Pinpoint the cell where the given text exists, returning its [x, y] midpoint coordinate. 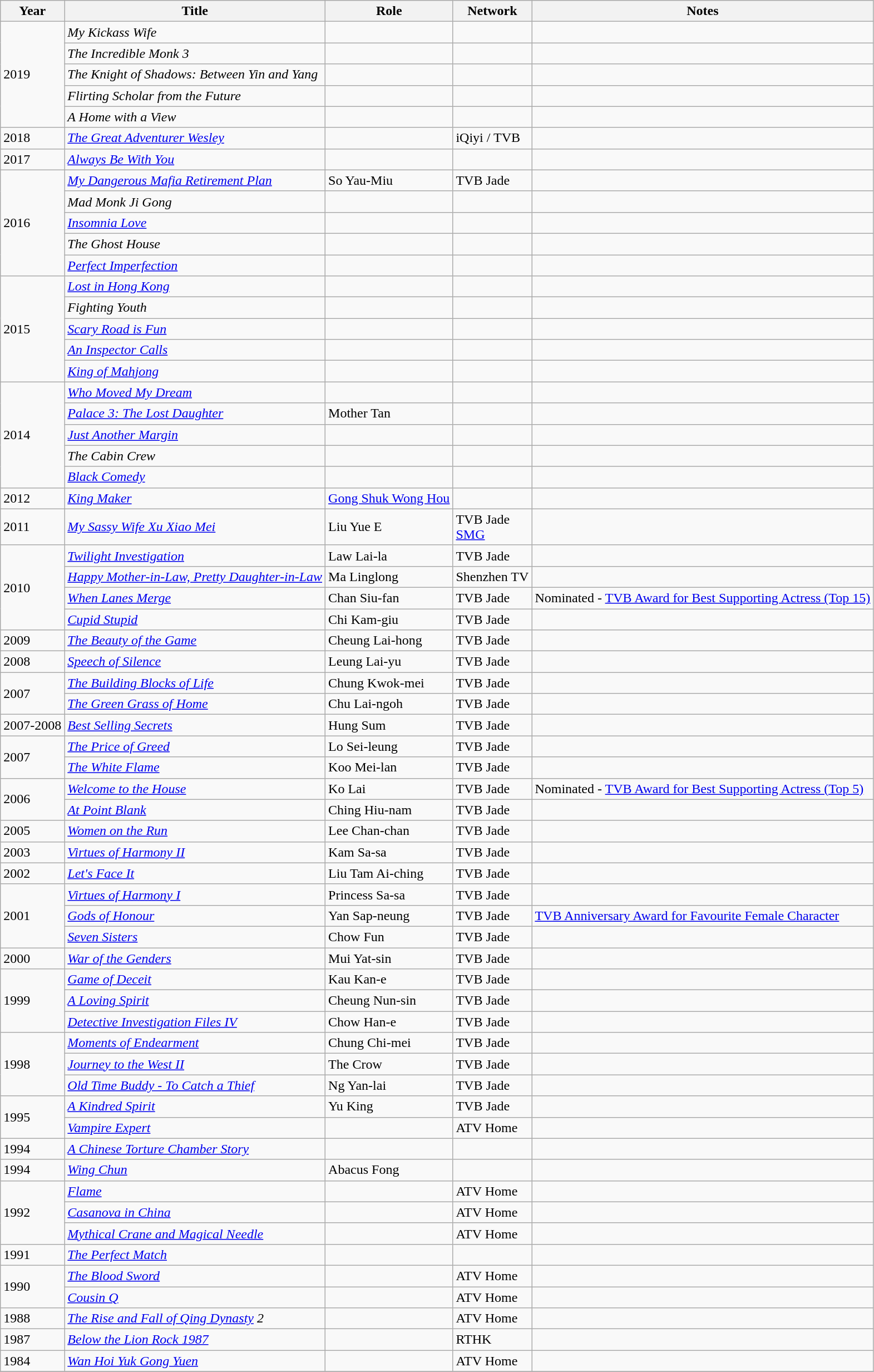
Lee Chan-chan [389, 831]
2005 [32, 831]
Gong Shuk Wong Hou [389, 498]
Wing Chun [195, 1170]
Chow Han-e [389, 1022]
Gods of Honour [195, 916]
Cupid Stupid [195, 619]
2000 [32, 958]
Welcome to the House [195, 789]
Game of Deceit [195, 980]
Ching Hiu-nam [389, 810]
My Sassy Wife Xu Xiao Mei [195, 527]
Best Selling Secrets [195, 725]
2006 [32, 799]
Virtues of Harmony II [195, 852]
Just Another Margin [195, 435]
RTHK [492, 1340]
Ng Yan-lai [389, 1085]
The Beauty of the Game [195, 641]
Nominated - TVB Award for Best Supporting Actress (Top 15) [703, 598]
2019 [32, 75]
2015 [32, 329]
Always Be With You [195, 159]
Mother Tan [389, 414]
When Lanes Merge [195, 598]
Shenzhen TV [492, 577]
1998 [32, 1064]
King of Mahjong [195, 371]
2011 [32, 527]
Flirting Scholar from the Future [195, 96]
Network [492, 11]
2017 [32, 159]
TVB Anniversary Award for Favourite Female Character [703, 916]
2016 [32, 223]
A Chinese Torture Chamber Story [195, 1149]
The Great Adventurer Wesley [195, 138]
Mui Yat-sin [389, 958]
2018 [32, 138]
1995 [32, 1117]
Law Lai-la [389, 555]
Palace 3: The Lost Daughter [195, 414]
Speech of Silence [195, 662]
The Perfect Match [195, 1255]
Scary Road is Fun [195, 329]
Notes [703, 11]
iQiyi / TVB [492, 138]
A Kindred Spirit [195, 1107]
Yan Sap-neung [389, 916]
Twilight Investigation [195, 555]
2001 [32, 916]
Fighting Youth [195, 308]
Ma Linglong [389, 577]
Lo Sei-leung [389, 746]
Happy Mother-in-Law, Pretty Daughter-in-Law [195, 577]
Princess Sa-sa [389, 894]
2010 [32, 587]
Lost in Hong Kong [195, 287]
The White Flame [195, 768]
The Knight of Shadows: Between Yin and Yang [195, 75]
1992 [32, 1212]
Old Time Buddy - To Catch a Thief [195, 1085]
My Dangerous Mafia Retirement Plan [195, 180]
Insomnia Love [195, 223]
War of the Genders [195, 958]
2002 [32, 873]
At Point Blank [195, 810]
Kam Sa-sa [389, 852]
Black Comedy [195, 477]
King Maker [195, 498]
2008 [32, 662]
Cheung Lai-hong [389, 641]
2003 [32, 852]
Seven Sisters [195, 937]
A Loving Spirit [195, 1001]
The Cabin Crew [195, 456]
Mad Monk Ji Gong [195, 201]
Casanova in China [195, 1212]
Chung Chi-mei [389, 1043]
The Blood Sword [195, 1276]
My Kickass Wife [195, 32]
Ko Lai [389, 789]
Title [195, 11]
Women on the Run [195, 831]
Abacus Fong [389, 1170]
Koo Mei-lan [389, 768]
2014 [32, 435]
Let's Face It [195, 873]
The Incredible Monk 3 [195, 53]
Wan Hoi Yuk Gong Yuen [195, 1361]
Below the Lion Rock 1987 [195, 1340]
An Inspector Calls [195, 350]
TVB JadeSMG [492, 527]
Moments of Endearment [195, 1043]
Virtues of Harmony I [195, 894]
Kau Kan-e [389, 980]
Cousin Q [195, 1297]
The Ghost House [195, 244]
So Yau-Miu [389, 180]
Flame [195, 1191]
Nominated - TVB Award for Best Supporting Actress (Top 5) [703, 789]
Who Moved My Dream [195, 392]
2007-2008 [32, 725]
Vampire Expert [195, 1128]
Detective Investigation Files IV [195, 1022]
1999 [32, 1001]
1984 [32, 1361]
Journey to the West II [195, 1064]
Chow Fun [389, 937]
Year [32, 11]
Cheung Nun-sin [389, 1001]
The Crow [389, 1064]
Role [389, 11]
Chu Lai-ngoh [389, 704]
Chan Siu-fan [389, 598]
2012 [32, 498]
The Green Grass of Home [195, 704]
The Price of Greed [195, 746]
Mythical Crane and Magical Needle [195, 1233]
1991 [32, 1255]
Chung Kwok-mei [389, 683]
Yu King [389, 1107]
Leung Lai-yu [389, 662]
1988 [32, 1319]
The Rise and Fall of Qing Dynasty 2 [195, 1319]
The Building Blocks of Life [195, 683]
A Home with a View [195, 117]
Liu Tam Ai-ching [389, 873]
1987 [32, 1340]
Chi Kam-giu [389, 619]
Perfect Imperfection [195, 265]
1990 [32, 1286]
Hung Sum [389, 725]
Liu Yue E [389, 527]
2009 [32, 641]
